Return the (x, y) coordinate for the center point of the cell that contains the specified text.  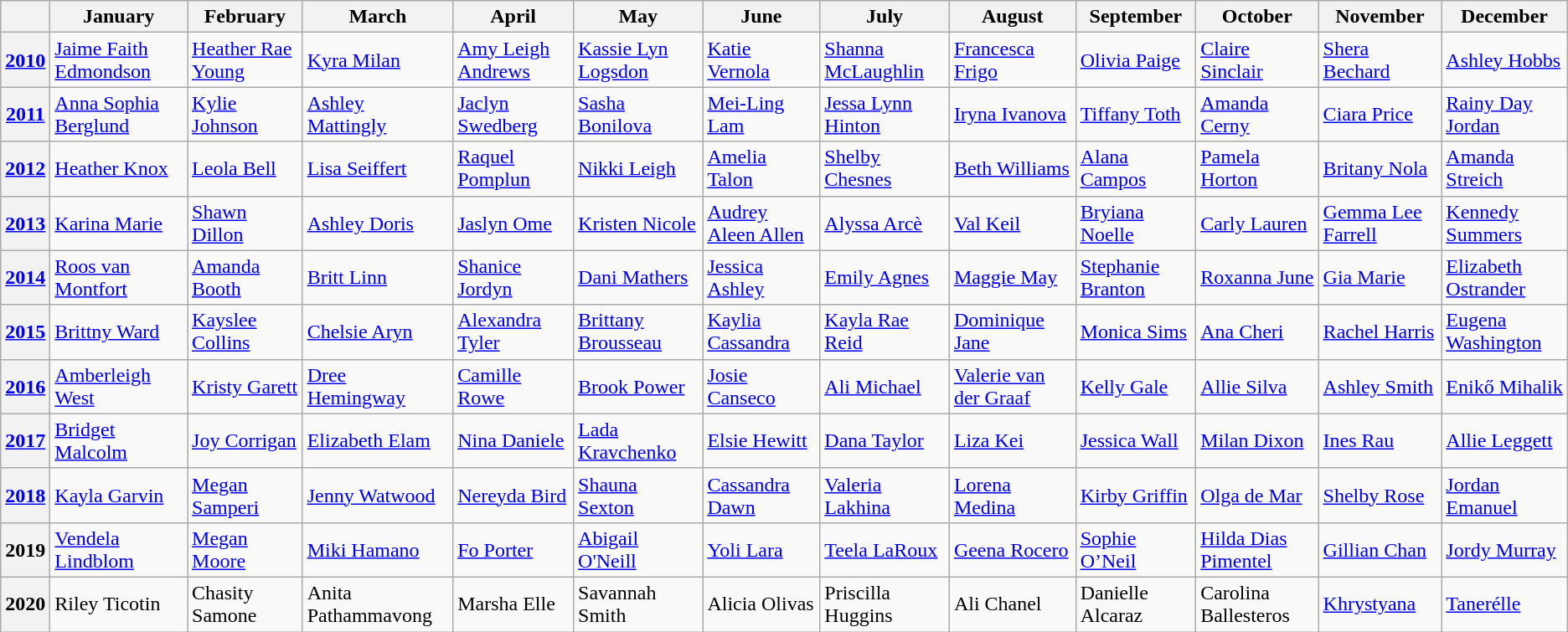
Brook Power (638, 387)
Raquel Pomplun (513, 169)
Shanna McLaughlin (885, 60)
Nina Daniele (513, 440)
Ashley Smith (1380, 387)
Claire Sinclair (1257, 60)
Jenny Watwood (378, 496)
Maggie May (1012, 278)
Elsie Hewitt (761, 440)
Rainy Day Jordan (1504, 114)
Amanda Cerny (1257, 114)
Olga de Mar (1257, 496)
Audrey Aleen Allen (761, 223)
Gia Marie (1380, 278)
July (885, 17)
Kylie Johnson (245, 114)
Alicia Olivas (761, 604)
Chasity Samone (245, 604)
Beth Williams (1012, 169)
Heather Knox (119, 169)
Kayslee Collins (245, 331)
Gillian Chan (1380, 549)
2016 (25, 387)
Roxanna June (1257, 278)
Sasha Bonilova (638, 114)
Lorena Medina (1012, 496)
Kayla Rae Reid (885, 331)
Abigail O'Neill (638, 549)
Heather Rae Young (245, 60)
Amberleigh West (119, 387)
Amy Leigh Andrews (513, 60)
Anna Sophia Berglund (119, 114)
Carly Lauren (1257, 223)
Rachel Harris (1380, 331)
Emily Agnes (885, 278)
Jordan Emanuel (1504, 496)
Amanda Booth (245, 278)
Ali Chanel (1012, 604)
November (1380, 17)
2014 (25, 278)
Bridget Malcolm (119, 440)
March (378, 17)
Jessica Wall (1136, 440)
Kyra Milan (378, 60)
2015 (25, 331)
Mei-Ling Lam (761, 114)
Gemma Lee Farrell (1380, 223)
Ana Cheri (1257, 331)
Chelsie Aryn (378, 331)
Olivia Paige (1136, 60)
Priscilla Huggins (885, 604)
Megan Moore (245, 549)
Cassandra Dawn (761, 496)
Kristy Garett (245, 387)
Shelby Chesnes (885, 169)
Khrystyana (1380, 604)
Ashley Hobbs (1504, 60)
Monica Sims (1136, 331)
Joy Corrigan (245, 440)
Carolina Ballesteros (1257, 604)
Val Keil (1012, 223)
Shanice Jordyn (513, 278)
February (245, 17)
April (513, 17)
Savannah Smith (638, 604)
Nikki Leigh (638, 169)
Bryiana Noelle (1136, 223)
Amanda Streich (1504, 169)
Megan Samperi (245, 496)
Danielle Alcaraz (1136, 604)
Yoli Lara (761, 549)
Anita Pathammavong (378, 604)
Ines Rau (1380, 440)
Valerie van der Graaf (1012, 387)
September (1136, 17)
Jordy Murray (1504, 549)
Alexandra Tyler (513, 331)
Elizabeth Ostrander (1504, 278)
Karina Marie (119, 223)
2019 (25, 549)
Elizabeth Elam (378, 440)
Leola Bell (245, 169)
Shauna Sexton (638, 496)
Vendela Lindblom (119, 549)
Iryna Ivanova (1012, 114)
Jaime Faith Edmondson (119, 60)
Jaclyn Swedberg (513, 114)
Kayla Garvin (119, 496)
Enikő Mihalik (1504, 387)
Fo Porter (513, 549)
Shera Bechard (1380, 60)
Jaslyn Ome (513, 223)
2018 (25, 496)
Alana Campos (1136, 169)
Jessa Lynn Hinton (885, 114)
Valeria Lakhina (885, 496)
Eugena Washington (1504, 331)
Teela LaRoux (885, 549)
Lisa Seiffert (378, 169)
Jessica Ashley (761, 278)
Alyssa Arcè (885, 223)
Francesca Frigo (1012, 60)
Kelly Gale (1136, 387)
Nereyda Bird (513, 496)
Miki Hamano (378, 549)
Amelia Talon (761, 169)
Riley Ticotin (119, 604)
Ashley Doris (378, 223)
Dani Mathers (638, 278)
June (761, 17)
2011 (25, 114)
Marsha Elle (513, 604)
Dree Hemingway (378, 387)
January (119, 17)
Kristen Nicole (638, 223)
Tiffany Toth (1136, 114)
Ciara Price (1380, 114)
Shelby Rose (1380, 496)
Britt Linn (378, 278)
Allie Silva (1257, 387)
Lada Kravchenko (638, 440)
Brittny Ward (119, 331)
2010 (25, 60)
2020 (25, 604)
Katie Vernola (761, 60)
Britany Nola (1380, 169)
Pamela Horton (1257, 169)
Geena Rocero (1012, 549)
Kirby Griffin (1136, 496)
Dominique Jane (1012, 331)
Kaylia Cassandra (761, 331)
Roos van Montfort (119, 278)
May (638, 17)
Kennedy Summers (1504, 223)
2013 (25, 223)
Hilda Dias Pimentel (1257, 549)
Tanerélle (1504, 604)
Shawn Dillon (245, 223)
Allie Leggett (1504, 440)
2017 (25, 440)
Sophie O’Neil (1136, 549)
October (1257, 17)
Ali Michael (885, 387)
Stephanie Branton (1136, 278)
Milan Dixon (1257, 440)
Liza Kei (1012, 440)
August (1012, 17)
2012 (25, 169)
Brittany Brousseau (638, 331)
Kassie Lyn Logsdon (638, 60)
Ashley Mattingly (378, 114)
Josie Canseco (761, 387)
December (1504, 17)
Dana Taylor (885, 440)
Camille Rowe (513, 387)
